Capture the cell that displays the provided text and extract its (x, y) central coordinate. 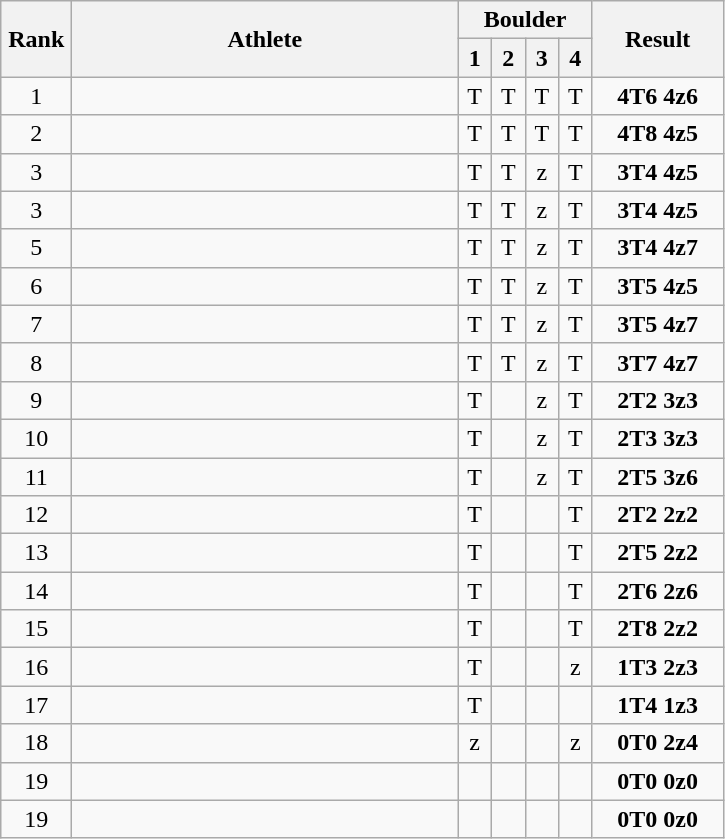
Result (658, 39)
8 (36, 362)
15 (36, 629)
2T2 3z3 (658, 400)
4 (576, 58)
3T7 4z7 (658, 362)
3T5 4z5 (658, 286)
16 (36, 667)
Boulder (525, 20)
3T5 4z7 (658, 324)
3T4 4z7 (658, 248)
10 (36, 438)
18 (36, 743)
2T5 3z6 (658, 477)
14 (36, 591)
Athlete (265, 39)
13 (36, 553)
17 (36, 705)
7 (36, 324)
Rank (36, 39)
2T8 2z2 (658, 629)
0T0 2z4 (658, 743)
4T8 4z5 (658, 134)
11 (36, 477)
1T4 1z3 (658, 705)
2T5 2z2 (658, 553)
6 (36, 286)
9 (36, 400)
2T6 2z6 (658, 591)
2T3 3z3 (658, 438)
5 (36, 248)
2T2 2z2 (658, 515)
4T6 4z6 (658, 96)
12 (36, 515)
1T3 2z3 (658, 667)
